Search for the cell housing the specified text and yield its (x, y) center coordinate. 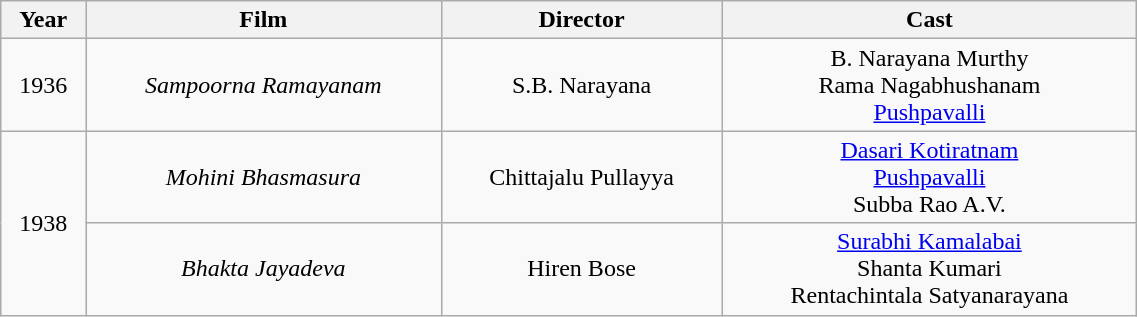
Film (264, 20)
Mohini Bhasmasura (264, 177)
Director (582, 20)
Dasari KotiratnamPushpavalliSubba Rao A.V. (930, 177)
Cast (930, 20)
1938 (44, 223)
1936 (44, 85)
Surabhi KamalabaiShanta KumariRentachintala Satyanarayana (930, 269)
Year (44, 20)
Chittajalu Pullayya (582, 177)
Sampoorna Ramayanam (264, 85)
Bhakta Jayadeva (264, 269)
S.B. Narayana (582, 85)
B. Narayana MurthyRama NagabhushanamPushpavalli (930, 85)
Hiren Bose (582, 269)
